Extract the [X, Y] coordinate from the center of the cell holding the provided text.  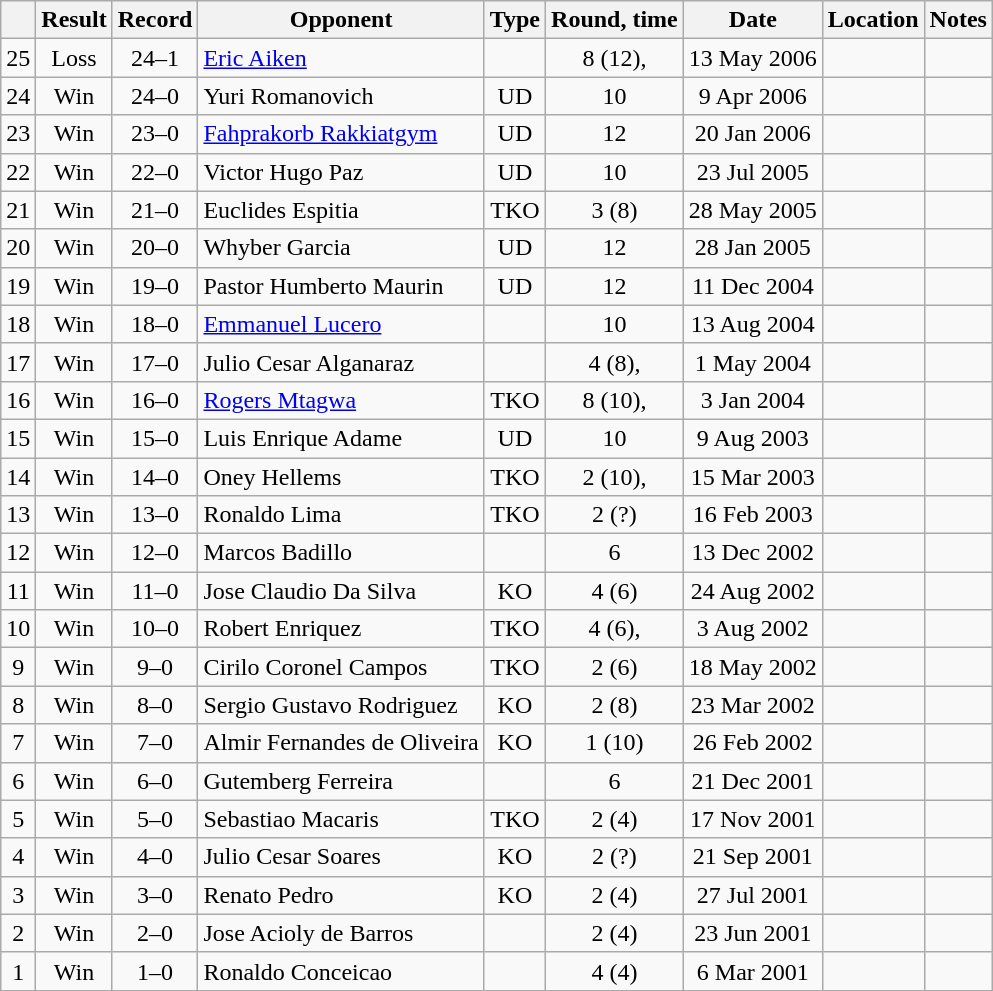
4 [18, 857]
2 [18, 933]
2–0 [155, 933]
23 [18, 134]
18 [18, 324]
16–0 [155, 400]
1 [18, 971]
1–0 [155, 971]
3 Aug 2002 [752, 629]
Yuri Romanovich [341, 96]
8 [18, 705]
9 Aug 2003 [752, 438]
26 Feb 2002 [752, 743]
21 Dec 2001 [752, 781]
23 Mar 2002 [752, 705]
13–0 [155, 515]
Rogers Mtagwa [341, 400]
Pastor Humberto Maurin [341, 286]
Opponent [341, 20]
6–0 [155, 781]
6 Mar 2001 [752, 971]
Type [514, 20]
4 (8), [615, 362]
20 [18, 248]
9 [18, 667]
Julio Cesar Alganaraz [341, 362]
2 (8) [615, 705]
11 Dec 2004 [752, 286]
3–0 [155, 895]
Luis Enrique Adame [341, 438]
Sebastiao Macaris [341, 819]
Robert Enriquez [341, 629]
15 Mar 2003 [752, 477]
Euclides Espitia [341, 210]
Oney Hellems [341, 477]
21 Sep 2001 [752, 857]
23–0 [155, 134]
12–0 [155, 553]
24–0 [155, 96]
3 (8) [615, 210]
Result [74, 20]
14 [18, 477]
19 [18, 286]
8 (12), [615, 58]
19–0 [155, 286]
Victor Hugo Paz [341, 172]
Round, time [615, 20]
24 Aug 2002 [752, 591]
13 [18, 515]
20 Jan 2006 [752, 134]
27 Jul 2001 [752, 895]
18–0 [155, 324]
23 Jul 2005 [752, 172]
17 [18, 362]
17–0 [155, 362]
28 May 2005 [752, 210]
Fahprakorb Rakkiatgym [341, 134]
24–1 [155, 58]
16 [18, 400]
22–0 [155, 172]
Jose Acioly de Barros [341, 933]
Gutemberg Ferreira [341, 781]
Cirilo Coronel Campos [341, 667]
3 [18, 895]
20–0 [155, 248]
4 (6) [615, 591]
24 [18, 96]
13 Aug 2004 [752, 324]
Renato Pedro [341, 895]
Julio Cesar Soares [341, 857]
2 (6) [615, 667]
Loss [74, 58]
8 (10), [615, 400]
28 Jan 2005 [752, 248]
21 [18, 210]
15–0 [155, 438]
25 [18, 58]
18 May 2002 [752, 667]
Jose Claudio Da Silva [341, 591]
21–0 [155, 210]
Record [155, 20]
4 (4) [615, 971]
15 [18, 438]
13 Dec 2002 [752, 553]
Ronaldo Lima [341, 515]
16 Feb 2003 [752, 515]
Eric Aiken [341, 58]
11 [18, 591]
13 May 2006 [752, 58]
7 [18, 743]
1 (10) [615, 743]
1 May 2004 [752, 362]
3 Jan 2004 [752, 400]
10–0 [155, 629]
7–0 [155, 743]
Whyber Garcia [341, 248]
Sergio Gustavo Rodriguez [341, 705]
9 Apr 2006 [752, 96]
14–0 [155, 477]
4–0 [155, 857]
22 [18, 172]
17 Nov 2001 [752, 819]
2 (10), [615, 477]
4 (6), [615, 629]
Location [873, 20]
5–0 [155, 819]
Ronaldo Conceicao [341, 971]
23 Jun 2001 [752, 933]
11–0 [155, 591]
Date [752, 20]
Marcos Badillo [341, 553]
5 [18, 819]
Almir Fernandes de Oliveira [341, 743]
9–0 [155, 667]
8–0 [155, 705]
Emmanuel Lucero [341, 324]
Notes [958, 20]
